Return the (x, y) coordinate for the center point of the cell that contains the specified text.  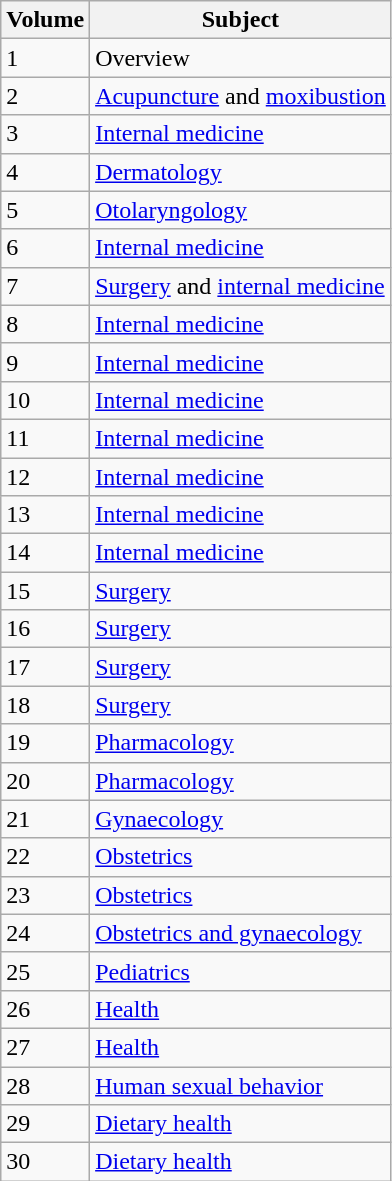
22 (46, 857)
8 (46, 324)
9 (46, 362)
Gynaecology (241, 819)
Overview (241, 58)
7 (46, 286)
23 (46, 895)
24 (46, 933)
Human sexual behavior (241, 1085)
16 (46, 629)
25 (46, 971)
13 (46, 515)
20 (46, 781)
Surgery and internal medicine (241, 286)
Dermatology (241, 172)
10 (46, 400)
Subject (241, 20)
11 (46, 438)
Otolaryngology (241, 210)
27 (46, 1047)
Volume (46, 20)
26 (46, 1009)
18 (46, 705)
28 (46, 1085)
17 (46, 667)
12 (46, 477)
3 (46, 134)
4 (46, 172)
1 (46, 58)
Pediatrics (241, 971)
6 (46, 248)
15 (46, 591)
30 (46, 1162)
5 (46, 210)
Obstetrics and gynaecology (241, 933)
19 (46, 743)
29 (46, 1124)
Acupuncture and moxibustion (241, 96)
2 (46, 96)
21 (46, 819)
14 (46, 553)
